Capture the cell that displays the provided text and extract its (x, y) central coordinate. 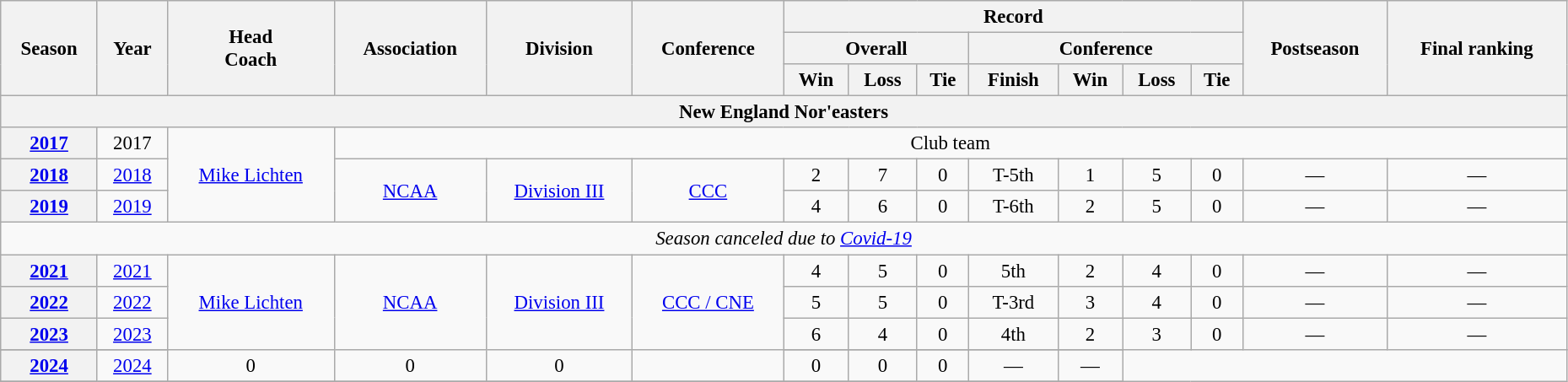
CCC (709, 191)
Club team (950, 143)
7 (882, 175)
Division (559, 49)
Season (49, 49)
Finish (1014, 80)
Season canceled due to Covid-19 (784, 239)
Record (1013, 17)
4th (1014, 334)
T-5th (1014, 175)
New England Nor'easters (784, 112)
CCC / CNE (709, 302)
Postseason (1316, 49)
HeadCoach (251, 49)
Overall (876, 49)
T-6th (1014, 207)
1 (1090, 175)
Year (132, 49)
T-3rd (1014, 302)
5th (1014, 271)
Final ranking (1476, 49)
Association (410, 49)
